Find where the given text appears and provide that cell's center as [x, y] coordinate. 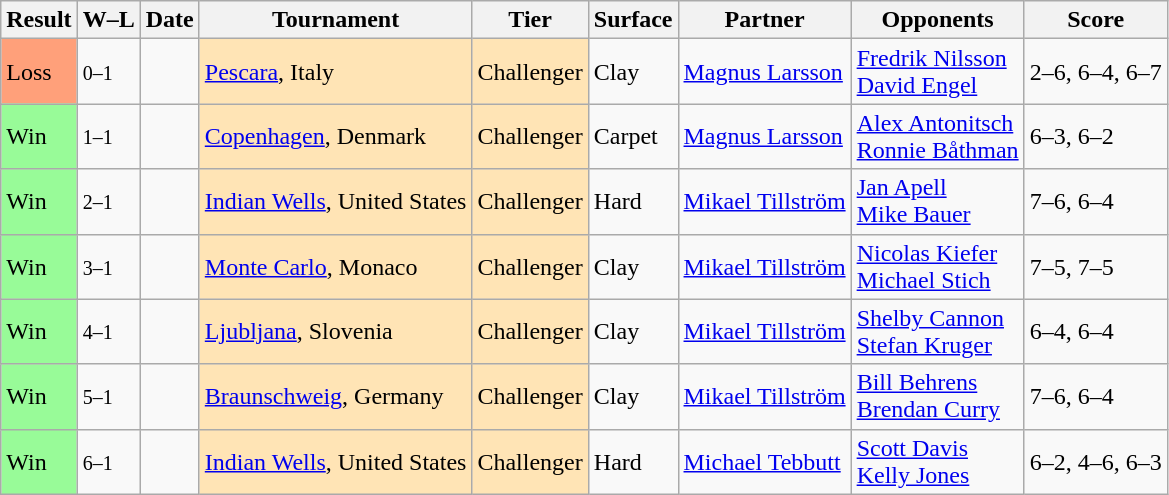
7–5, 7–5 [1096, 266]
2–6, 6–4, 6–7 [1096, 72]
Jan Apell Mike Bauer [938, 202]
1–1 [108, 136]
Ljubljana, Slovenia [336, 332]
6–4, 6–4 [1096, 332]
Monte Carlo, Monaco [336, 266]
Scott Davis Kelly Jones [938, 462]
Alex Antonitsch Ronnie Båthman [938, 136]
Carpet [633, 136]
2–1 [108, 202]
Tier [530, 20]
Partner [764, 20]
5–1 [108, 396]
0–1 [108, 72]
Shelby Cannon Stefan Kruger [938, 332]
Result [39, 20]
6–2, 4–6, 6–3 [1096, 462]
Tournament [336, 20]
Copenhagen, Denmark [336, 136]
Pescara, Italy [336, 72]
Opponents [938, 20]
4–1 [108, 332]
3–1 [108, 266]
Bill Behrens Brendan Curry [938, 396]
Loss [39, 72]
Fredrik Nilsson David Engel [938, 72]
W–L [108, 20]
Braunschweig, Germany [336, 396]
6–1 [108, 462]
Surface [633, 20]
Nicolas Kiefer Michael Stich [938, 266]
Date [170, 20]
Score [1096, 20]
6–3, 6–2 [1096, 136]
Michael Tebbutt [764, 462]
